Determine the (X, Y) coordinate at the center of the cell enclosing the given text.  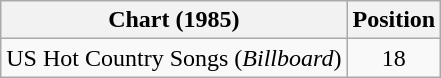
US Hot Country Songs (Billboard) (174, 58)
Position (394, 20)
18 (394, 58)
Chart (1985) (174, 20)
